Capture the cell that displays the provided text and extract its [x, y] central coordinate. 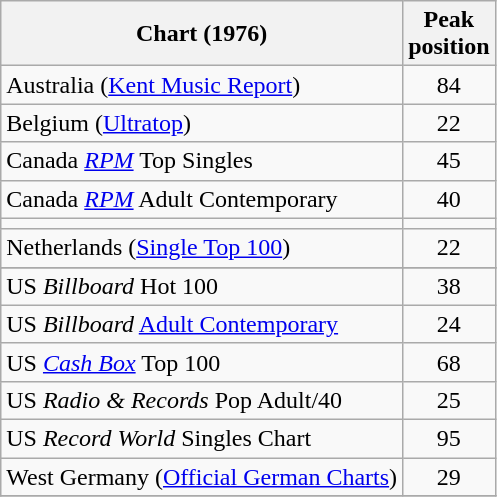
84 [449, 85]
38 [449, 286]
Canada RPM Adult Contemporary [202, 199]
US Record World Singles Chart [202, 438]
Chart (1976) [202, 34]
Netherlands (Single Top 100) [202, 248]
West Germany (Official German Charts) [202, 477]
95 [449, 438]
24 [449, 324]
45 [449, 161]
Belgium (Ultratop) [202, 123]
68 [449, 362]
Australia (Kent Music Report) [202, 85]
US Radio & Records Pop Adult/40 [202, 400]
Canada RPM Top Singles [202, 161]
29 [449, 477]
US Billboard Hot 100 [202, 286]
US Cash Box Top 100 [202, 362]
US Billboard Adult Contemporary [202, 324]
Peakposition [449, 34]
40 [449, 199]
25 [449, 400]
